Provide the [X, Y] coordinate of the cell's center where the given text is located.  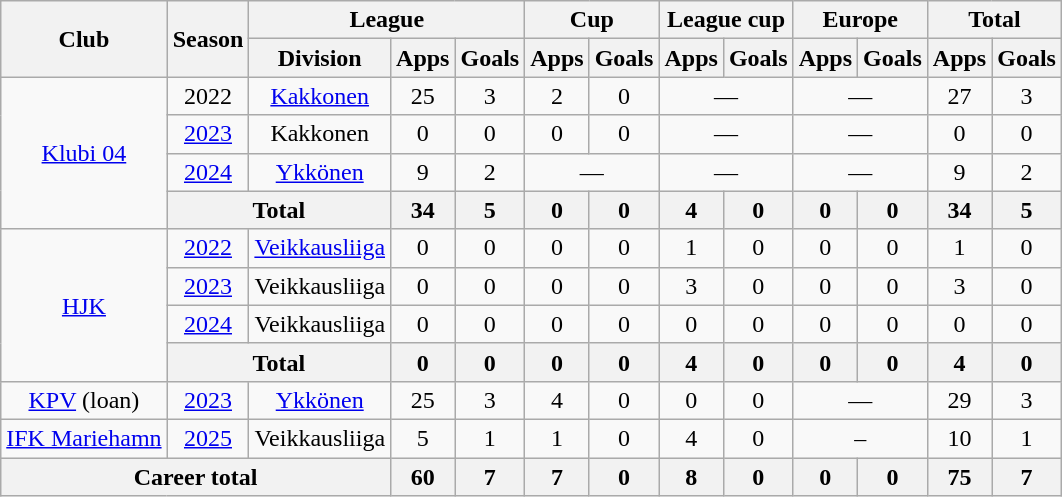
KPV (loan) [84, 400]
HJK [84, 305]
Division [320, 58]
10 [959, 438]
2025 [208, 438]
League cup [726, 20]
Career total [196, 477]
29 [959, 400]
Season [208, 39]
Europe [860, 20]
IFK Mariehamn [84, 438]
– [860, 438]
8 [691, 477]
League [387, 20]
Club [84, 39]
Klubi 04 [84, 153]
27 [959, 96]
75 [959, 477]
60 [423, 477]
Cup [592, 20]
